Capture the cell that displays the provided text and extract its (x, y) central coordinate. 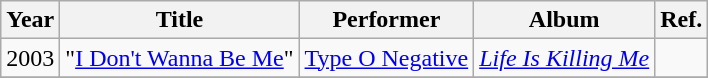
Year (30, 20)
Type O Negative (386, 58)
Life Is Killing Me (564, 58)
2003 (30, 58)
Ref. (682, 20)
"I Don't Wanna Be Me" (180, 58)
Performer (386, 20)
Title (180, 20)
Album (564, 20)
